Capture the cell that displays the provided text and extract its [x, y] central coordinate. 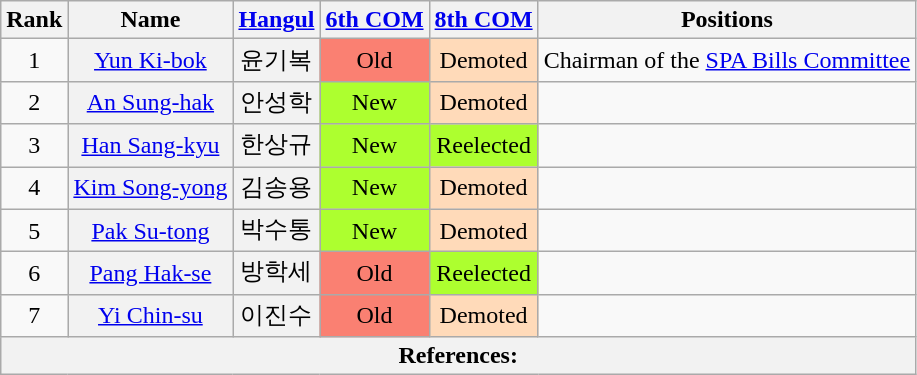
이진수 [276, 316]
Yi Chin-su [150, 316]
Hangul [276, 20]
7 [34, 316]
Kim Song-yong [150, 188]
Yun Ki-bok [150, 60]
김송용 [276, 188]
5 [34, 230]
6th COM [374, 20]
한상규 [276, 146]
1 [34, 60]
Han Sang-kyu [150, 146]
Pang Hak-se [150, 274]
Pak Su-tong [150, 230]
안성학 [276, 102]
4 [34, 188]
References: [458, 356]
박수통 [276, 230]
An Sung-hak [150, 102]
8th COM [484, 20]
Chairman of the SPA Bills Committee [727, 60]
2 [34, 102]
Positions [727, 20]
윤기복 [276, 60]
3 [34, 146]
Name [150, 20]
6 [34, 274]
방학세 [276, 274]
Rank [34, 20]
